Determine the (X, Y) coordinate at the center of the cell enclosing the given text.  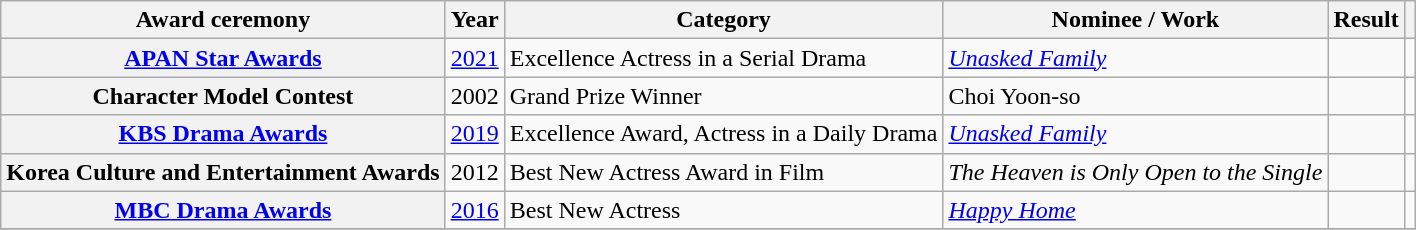
Best New Actress Award in Film (724, 172)
APAN Star Awards (223, 58)
2016 (474, 210)
MBC Drama Awards (223, 210)
Nominee / Work (1136, 20)
KBS Drama Awards (223, 134)
Happy Home (1136, 210)
Best New Actress (724, 210)
Choi Yoon-so (1136, 96)
Category (724, 20)
Excellence Actress in a Serial Drama (724, 58)
Korea Culture and Entertainment Awards (223, 172)
2021 (474, 58)
Excellence Award, Actress in a Daily Drama (724, 134)
Award ceremony (223, 20)
2002 (474, 96)
2012 (474, 172)
2019 (474, 134)
Result (1366, 20)
Year (474, 20)
The Heaven is Only Open to the Single (1136, 172)
Character Model Contest (223, 96)
Grand Prize Winner (724, 96)
